For the text-containing cell, return its midpoint in [x, y] coordinate format. 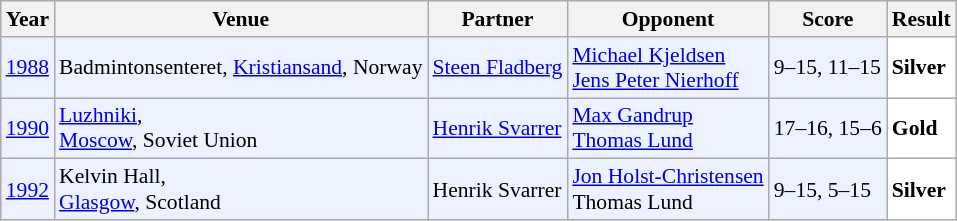
9–15, 5–15 [828, 190]
Jon Holst-Christensen Thomas Lund [668, 190]
1988 [28, 68]
Badmintonsenteret, Kristiansand, Norway [240, 68]
Venue [240, 19]
Kelvin Hall,Glasgow, Scotland [240, 190]
Steen Fladberg [498, 68]
Result [922, 19]
1992 [28, 190]
Gold [922, 128]
Partner [498, 19]
Max Gandrup Thomas Lund [668, 128]
17–16, 15–6 [828, 128]
Year [28, 19]
Score [828, 19]
Opponent [668, 19]
Luzhniki,Moscow, Soviet Union [240, 128]
1990 [28, 128]
Michael Kjeldsen Jens Peter Nierhoff [668, 68]
9–15, 11–15 [828, 68]
